Find where the given text appears and provide that cell's center as (X, Y) coordinate. 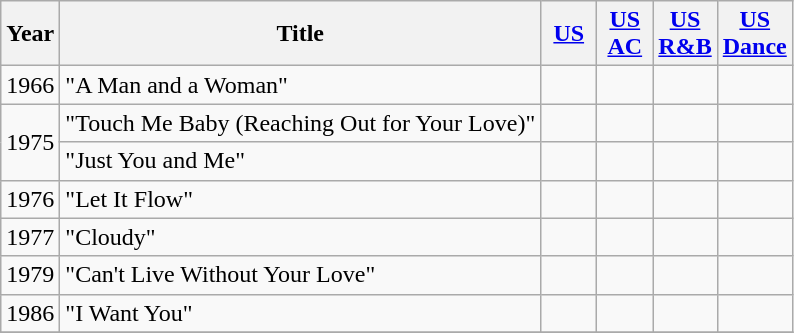
USR&B (685, 34)
"Can't Live Without Your Love" (300, 275)
1976 (30, 199)
1979 (30, 275)
"Touch Me Baby (Reaching Out for Your Love)" (300, 123)
Title (300, 34)
"A Man and a Woman" (300, 85)
1966 (30, 85)
1986 (30, 313)
US (569, 34)
"Let It Flow" (300, 199)
Year (30, 34)
1975 (30, 142)
USAC (625, 34)
"I Want You" (300, 313)
USDance (754, 34)
1977 (30, 237)
"Just You and Me" (300, 161)
"Cloudy" (300, 237)
